Output the [x, y] coordinate of the center of the cell containing the given text.  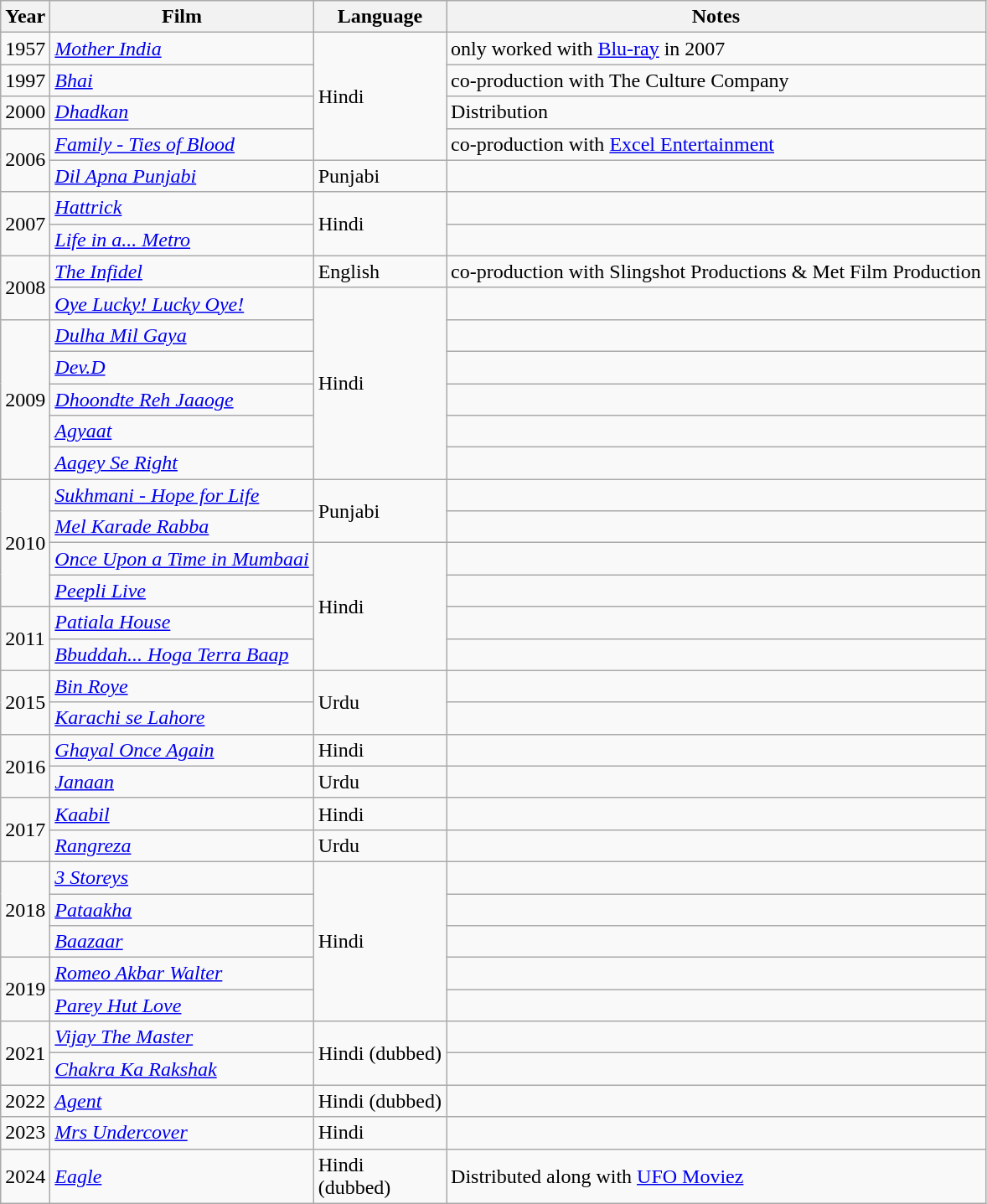
2000 [25, 112]
Dil Apna Punjabi [182, 176]
Vijay The Master [182, 1037]
2011 [25, 638]
Baazaar [182, 942]
Bin Roye [182, 686]
Dhoondte Reh Jaaoge [182, 400]
Dulha Mil Gaya [182, 335]
1957 [25, 49]
Bhai [182, 80]
Dhadkan [182, 112]
2019 [25, 990]
Peepli Live [182, 591]
Aagey Se Right [182, 463]
2024 [25, 1176]
Pataakha [182, 909]
2015 [25, 702]
Year [25, 17]
Mel Karade Rabba [182, 527]
Patiala House [182, 623]
Rangreza [182, 845]
Parey Hut Love [182, 1005]
Once Upon a Time in Mumbaai [182, 559]
Agent [182, 1101]
only worked with Blu-ray in 2007 [716, 49]
2010 [25, 543]
2021 [25, 1053]
Kaabil [182, 814]
Language [380, 17]
Mrs Undercover [182, 1133]
Distribution [716, 112]
Notes [716, 17]
co-production with Slingshot Productions & Met Film Production [716, 271]
Eagle [182, 1176]
Bbuddah... Hoga Terra Baap [182, 654]
2017 [25, 829]
English [380, 271]
Sukhmani - Hope for Life [182, 495]
co-production with The Culture Company [716, 80]
Distributed along with UFO Moviez [716, 1176]
Janaan [182, 782]
Ghayal Once Again [182, 750]
2009 [25, 399]
2007 [25, 224]
Film [182, 17]
3 Storeys [182, 877]
2023 [25, 1133]
Agyaat [182, 431]
The Infidel [182, 271]
2022 [25, 1101]
Mother India [182, 49]
Romeo Akbar Walter [182, 974]
2008 [25, 287]
Karachi se Lahore [182, 718]
Chakra Ka Rakshak [182, 1069]
Family - Ties of Blood [182, 144]
Hattrick [182, 208]
co-production with Excel Entertainment [716, 144]
1997 [25, 80]
Hindi(dubbed) [380, 1176]
2018 [25, 909]
Dev.D [182, 367]
Oye Lucky! Lucky Oye! [182, 303]
2006 [25, 160]
Life in a... Metro [182, 240]
2016 [25, 766]
